Return [X, Y] of the center of cell containing provided text 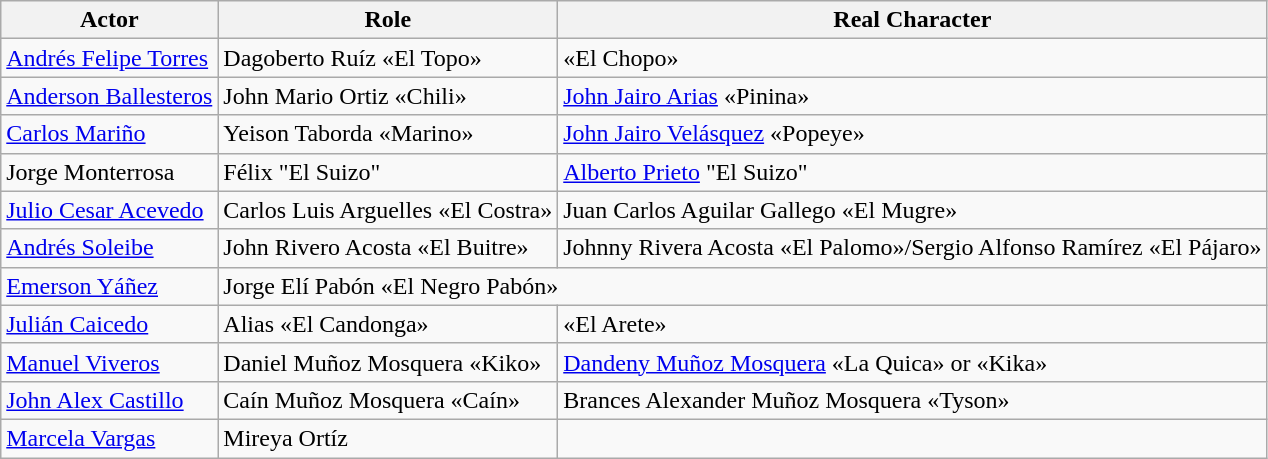
«El Chopo» [912, 58]
Andrés Felipe Torres [110, 58]
Dagoberto Ruíz «El Topo» [388, 58]
Julián Caicedo [110, 324]
Andrés Soleibe [110, 248]
Manuel Viveros [110, 362]
Alias «El Candonga» [388, 324]
Caín Muñoz Mosquera «Caín» [388, 400]
John Jairo Velásquez «Popeye» [912, 134]
John Alex Castillo [110, 400]
«El Arete» [912, 324]
Actor [110, 20]
Marcela Vargas [110, 438]
Anderson Ballesteros [110, 96]
Jorge Elí Pabón «El Negro Pabón» [742, 286]
Julio Cesar Acevedo [110, 210]
John Rivero Acosta «El Buitre» [388, 248]
Alberto Prieto "El Suizo" [912, 172]
Johnny Rivera Acosta «El Palomo»/Sergio Alfonso Ramírez «El Pájaro» [912, 248]
Yeison Taborda «Marino» [388, 134]
Carlos Luis Arguelles «El Costra» [388, 210]
Juan Carlos Aguilar Gallego «El Mugre» [912, 210]
Carlos Mariño [110, 134]
John Mario Ortiz «Chili» [388, 96]
Real Character [912, 20]
Emerson Yáñez [110, 286]
Daniel Muñoz Mosquera «Kiko» [388, 362]
Mireya Ortíz [388, 438]
Jorge Monterrosa [110, 172]
Félix "El Suizo" [388, 172]
Brances Alexander Muñoz Mosquera «Tyson» [912, 400]
John Jairo Arias «Pinina» [912, 96]
Role [388, 20]
Dandeny Muñoz Mosquera «La Quica» or «Kika» [912, 362]
